From the cell containing the given text, extract its center point as (X, Y) coordinate. 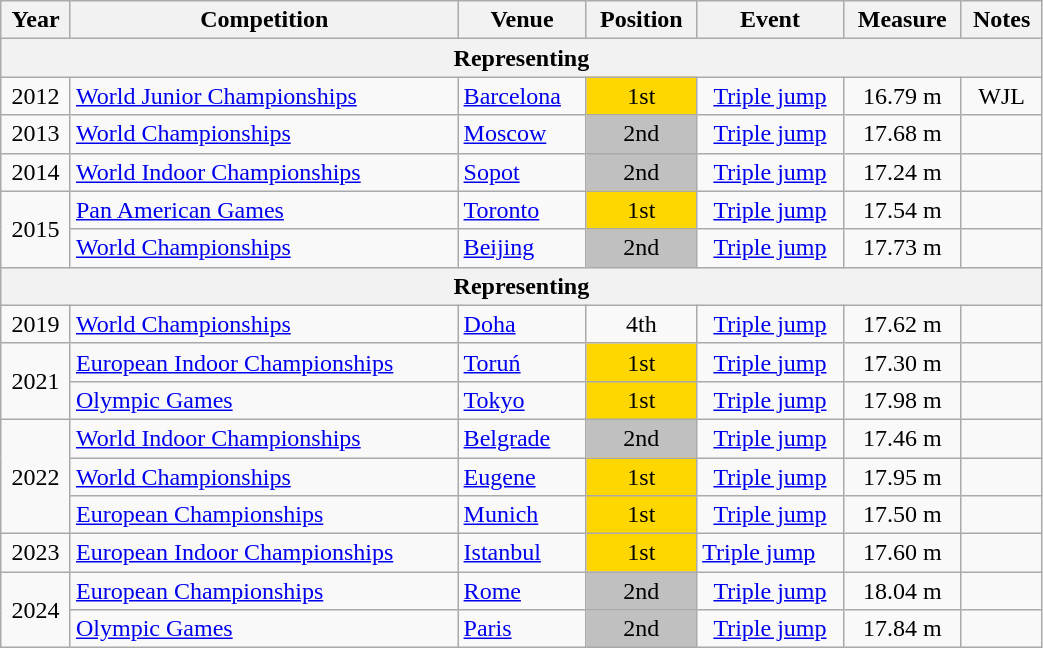
Toruń (522, 362)
17.60 m (902, 553)
Istanbul (522, 553)
2015 (36, 229)
17.54 m (902, 210)
17.30 m (902, 362)
4th (642, 324)
18.04 m (902, 591)
Competition (264, 20)
WJL (1002, 96)
World Junior Championships (264, 96)
17.62 m (902, 324)
17.68 m (902, 134)
2021 (36, 381)
17.24 m (902, 172)
Beijing (522, 248)
16.79 m (902, 96)
2019 (36, 324)
Moscow (522, 134)
Measure (902, 20)
2013 (36, 134)
Barcelona (522, 96)
2022 (36, 476)
2012 (36, 96)
Venue (522, 20)
2014 (36, 172)
Notes (1002, 20)
2023 (36, 553)
17.95 m (902, 477)
2024 (36, 610)
Year (36, 20)
Toronto (522, 210)
Paris (522, 629)
Munich (522, 515)
Eugene (522, 477)
Tokyo (522, 400)
17.46 m (902, 438)
17.98 m (902, 400)
Doha (522, 324)
17.84 m (902, 629)
Belgrade (522, 438)
Rome (522, 591)
Sopot (522, 172)
Pan American Games (264, 210)
Event (770, 20)
17.73 m (902, 248)
17.50 m (902, 515)
Position (642, 20)
